Search for the cell housing the specified text and yield its [x, y] center coordinate. 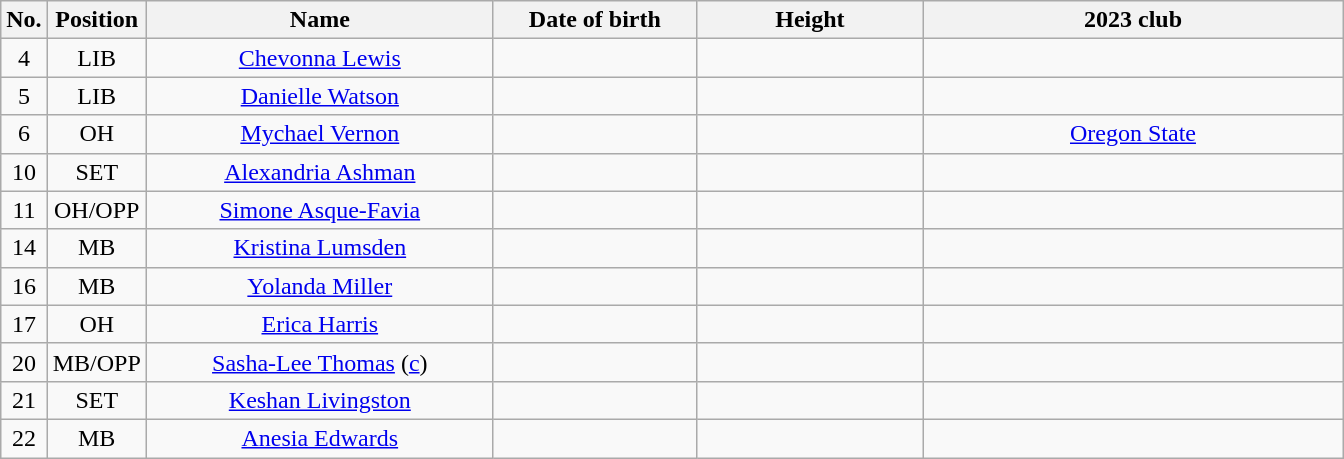
6 [24, 134]
4 [24, 58]
20 [24, 362]
Position [96, 20]
14 [24, 248]
21 [24, 400]
5 [24, 96]
Height [810, 20]
22 [24, 438]
16 [24, 286]
Name [320, 20]
Sasha-Lee Thomas (c) [320, 362]
2023 club [1132, 20]
OH/OPP [96, 210]
Yolanda Miller [320, 286]
10 [24, 172]
Oregon State [1132, 134]
Erica Harris [320, 324]
Anesia Edwards [320, 438]
Date of birth [594, 20]
17 [24, 324]
11 [24, 210]
Keshan Livingston [320, 400]
Danielle Watson [320, 96]
Kristina Lumsden [320, 248]
No. [24, 20]
Mychael Vernon [320, 134]
MB/OPP [96, 362]
Chevonna Lewis [320, 58]
Simone Asque-Favia [320, 210]
Alexandria Ashman [320, 172]
